Determine the (X, Y) coordinate at the center of the cell enclosing the given text.  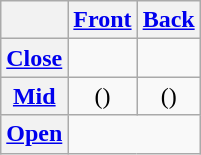
Close (34, 58)
Mid (34, 96)
Open (34, 134)
Back (168, 20)
Front (102, 20)
